Locate the cell with the specified text and output its (x, y) center coordinate. 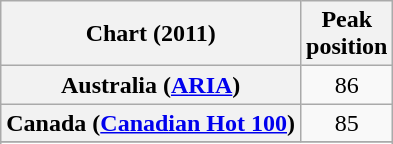
Chart (2011) (151, 34)
Peakposition (347, 34)
86 (347, 85)
Canada (Canadian Hot 100) (151, 123)
Australia (ARIA) (151, 85)
85 (347, 123)
